Extract the [X, Y] coordinate from the center of the cell holding the provided text.  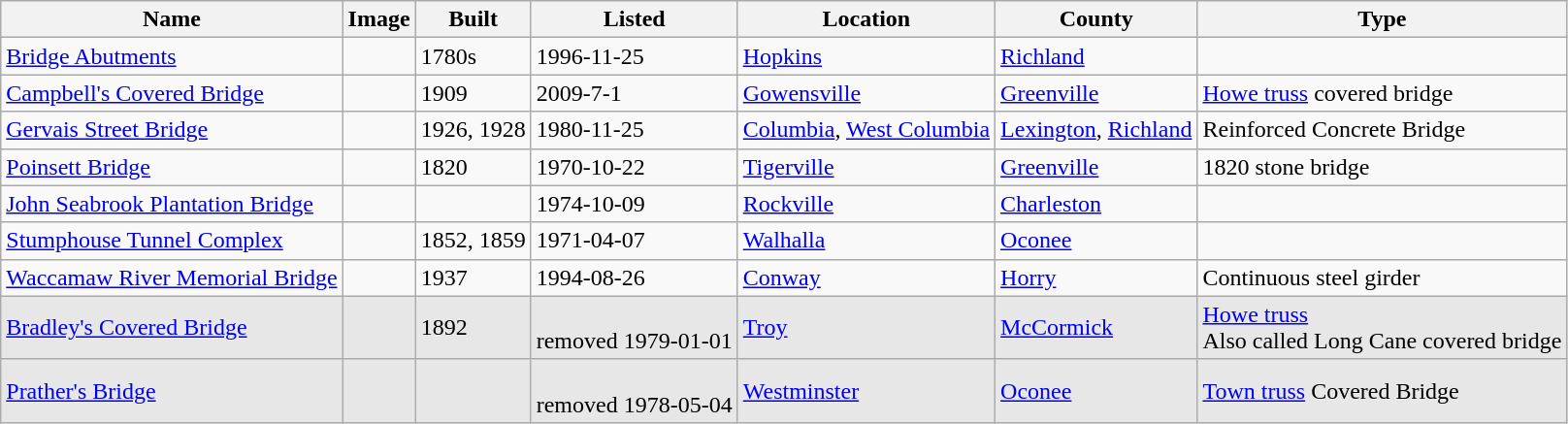
1852, 1859 [474, 241]
Gowensville [866, 93]
Bridge Abutments [172, 56]
Listed [635, 19]
1892 [474, 328]
Built [474, 19]
1937 [474, 277]
Rockville [866, 204]
1909 [474, 93]
1926, 1928 [474, 130]
Continuous steel girder [1382, 277]
1820 [474, 167]
Waccamaw River Memorial Bridge [172, 277]
1994-08-26 [635, 277]
Conway [866, 277]
Image [378, 19]
removed 1979-01-01 [635, 328]
Bradley's Covered Bridge [172, 328]
1980-11-25 [635, 130]
Stumphouse Tunnel Complex [172, 241]
Reinforced Concrete Bridge [1382, 130]
Location [866, 19]
Walhalla [866, 241]
County [1096, 19]
1820 stone bridge [1382, 167]
Gervais Street Bridge [172, 130]
Prather's Bridge [172, 390]
Howe trussAlso called Long Cane covered bridge [1382, 328]
Howe truss covered bridge [1382, 93]
1974-10-09 [635, 204]
Hopkins [866, 56]
Tigerville [866, 167]
McCormick [1096, 328]
removed 1978-05-04 [635, 390]
Name [172, 19]
Type [1382, 19]
Charleston [1096, 204]
Poinsett Bridge [172, 167]
1971-04-07 [635, 241]
Troy [866, 328]
Horry [1096, 277]
Westminster [866, 390]
John Seabrook Plantation Bridge [172, 204]
1970-10-22 [635, 167]
2009-7-1 [635, 93]
Richland [1096, 56]
1780s [474, 56]
1996-11-25 [635, 56]
Columbia, West Columbia [866, 130]
Town truss Covered Bridge [1382, 390]
Campbell's Covered Bridge [172, 93]
Lexington, Richland [1096, 130]
